Detect which cell encompasses the target text, then output its [x, y] center coordinate. 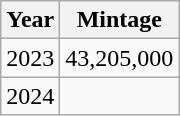
Mintage [120, 20]
2023 [30, 58]
2024 [30, 96]
Year [30, 20]
43,205,000 [120, 58]
